Output the (X, Y) coordinate of the center of the cell containing the given text.  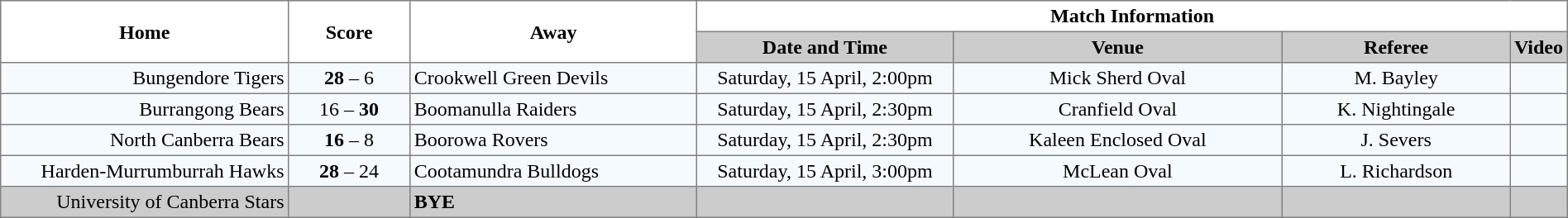
BYE (552, 202)
Match Information (1132, 17)
28 – 6 (349, 78)
Score (349, 31)
North Canberra Bears (145, 140)
Harden-Murrumburrah Hawks (145, 171)
Boorowa Rovers (552, 140)
Date and Time (825, 47)
Saturday, 15 April, 2:00pm (825, 78)
McLean Oval (1118, 171)
Video (1539, 47)
Away (552, 31)
Mick Sherd Oval (1118, 78)
Cranfield Oval (1118, 109)
Venue (1118, 47)
J. Severs (1396, 140)
16 – 30 (349, 109)
Crookwell Green Devils (552, 78)
Burrangong Bears (145, 109)
16 – 8 (349, 140)
Boomanulla Raiders (552, 109)
L. Richardson (1396, 171)
Home (145, 31)
K. Nightingale (1396, 109)
Bungendore Tigers (145, 78)
28 – 24 (349, 171)
Saturday, 15 April, 3:00pm (825, 171)
Referee (1396, 47)
M. Bayley (1396, 78)
Kaleen Enclosed Oval (1118, 140)
University of Canberra Stars (145, 202)
Cootamundra Bulldogs (552, 171)
